Identify which cell holds the provided text, then report its [X, Y] central coordinate. 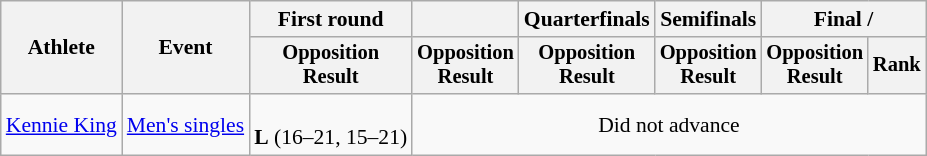
Rank [897, 66]
Event [186, 48]
Athlete [62, 48]
Final / [843, 19]
Kennie King [62, 124]
Men's singles [186, 124]
First round [330, 19]
Did not advance [668, 124]
L (16–21, 15–21) [330, 124]
Semifinals [708, 19]
Quarterfinals [587, 19]
